Scan for the cell matching the given text and deliver its (x, y) coordinate at center. 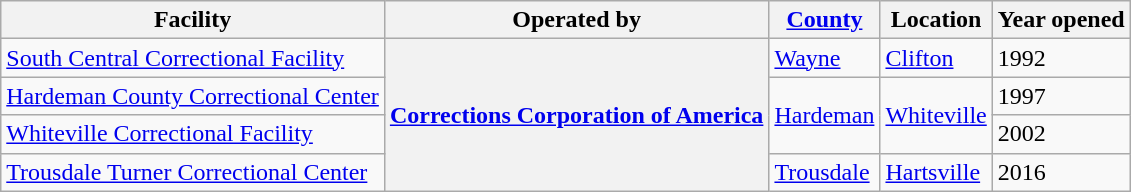
Hardeman County Correctional Center (193, 96)
Whiteville Correctional Facility (193, 134)
Trousdale (824, 172)
2016 (1061, 172)
Year opened (1061, 20)
South Central Correctional Facility (193, 58)
Operated by (576, 20)
Whiteville (936, 115)
Corrections Corporation of America (576, 115)
1997 (1061, 96)
County (824, 20)
Clifton (936, 58)
2002 (1061, 134)
Wayne (824, 58)
Hardeman (824, 115)
Hartsville (936, 172)
1992 (1061, 58)
Trousdale Turner Correctional Center (193, 172)
Location (936, 20)
Facility (193, 20)
